Output the (X, Y) coordinate of the center of the cell containing the given text.  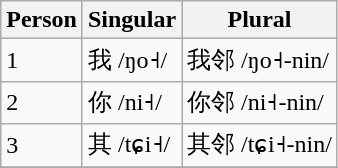
我 /ŋo˧/ (132, 60)
Person (42, 20)
其邻 /tɕi˧-nin/ (260, 146)
其 /tɕi˧/ (132, 146)
Plural (260, 20)
3 (42, 146)
你 /ni˧/ (132, 102)
Singular (132, 20)
你邻 /ni˧-nin/ (260, 102)
1 (42, 60)
我邻 /ŋo˧-nin/ (260, 60)
2 (42, 102)
